Search for the cell housing the specified text and yield its (X, Y) center coordinate. 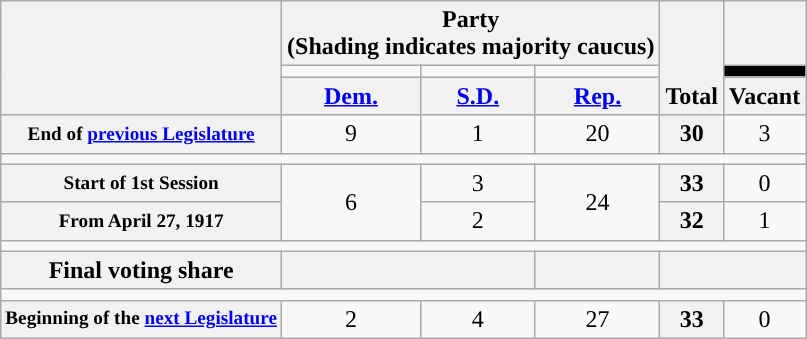
32 (692, 221)
Final voting share (142, 270)
Total (692, 58)
20 (598, 134)
Vacant (764, 96)
9 (352, 134)
Party (Shading indicates majority caucus) (471, 34)
Rep. (598, 96)
4 (478, 319)
Beginning of the next Legislature (142, 319)
Start of 1st Session (142, 183)
Dem. (352, 96)
End of previous Legislature (142, 134)
6 (352, 202)
24 (598, 202)
S.D. (478, 96)
27 (598, 319)
30 (692, 134)
From April 27, 1917 (142, 221)
